Scan for the cell matching the given text and deliver its [X, Y] coordinate at center. 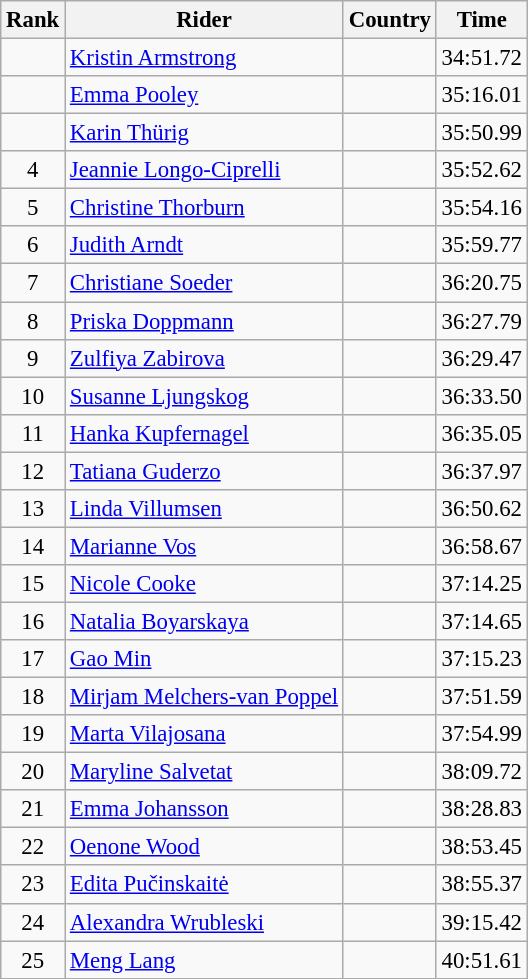
11 [33, 433]
37:14.65 [482, 621]
12 [33, 471]
19 [33, 734]
Country [390, 20]
Hanka Kupfernagel [204, 433]
Kristin Armstrong [204, 58]
23 [33, 885]
35:52.62 [482, 170]
15 [33, 584]
36:35.05 [482, 433]
37:51.59 [482, 697]
6 [33, 245]
38:09.72 [482, 772]
Mirjam Melchers-van Poppel [204, 697]
36:33.50 [482, 396]
36:50.62 [482, 509]
Emma Pooley [204, 95]
Natalia Boyarskaya [204, 621]
37:14.25 [482, 584]
13 [33, 509]
Edita Pučinskaitė [204, 885]
36:20.75 [482, 283]
8 [33, 321]
Meng Lang [204, 960]
Maryline Salvetat [204, 772]
Zulfiya Zabirova [204, 358]
37:15.23 [482, 659]
40:51.61 [482, 960]
39:15.42 [482, 922]
Marianne Vos [204, 546]
Christine Thorburn [204, 208]
Gao Min [204, 659]
38:53.45 [482, 847]
25 [33, 960]
Susanne Ljungskog [204, 396]
Time [482, 20]
Nicole Cooke [204, 584]
22 [33, 847]
17 [33, 659]
16 [33, 621]
Judith Arndt [204, 245]
Emma Johansson [204, 809]
35:54.16 [482, 208]
37:54.99 [482, 734]
14 [33, 546]
36:58.67 [482, 546]
38:55.37 [482, 885]
38:28.83 [482, 809]
36:29.47 [482, 358]
35:59.77 [482, 245]
18 [33, 697]
Marta Vilajosana [204, 734]
Rank [33, 20]
Karin Thürig [204, 133]
36:27.79 [482, 321]
10 [33, 396]
35:50.99 [482, 133]
7 [33, 283]
Oenone Wood [204, 847]
Rider [204, 20]
5 [33, 208]
Christiane Soeder [204, 283]
21 [33, 809]
35:16.01 [482, 95]
20 [33, 772]
36:37.97 [482, 471]
Alexandra Wrubleski [204, 922]
Priska Doppmann [204, 321]
9 [33, 358]
Jeannie Longo-Ciprelli [204, 170]
34:51.72 [482, 58]
Tatiana Guderzo [204, 471]
4 [33, 170]
24 [33, 922]
Linda Villumsen [204, 509]
